Provide the (X, Y) coordinate of the cell's center where the given text is located.  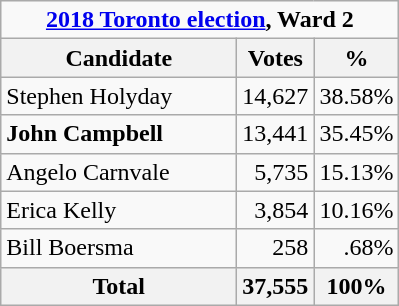
Erica Kelly (119, 210)
3,854 (276, 210)
Stephen Holyday (119, 96)
Votes (276, 58)
2018 Toronto election, Ward 2 (200, 20)
15.13% (356, 172)
Bill Boersma (119, 248)
5,735 (276, 172)
258 (276, 248)
38.58% (356, 96)
100% (356, 286)
Total (119, 286)
.68% (356, 248)
10.16% (356, 210)
% (356, 58)
13,441 (276, 134)
35.45% (356, 134)
37,555 (276, 286)
Candidate (119, 58)
Angelo Carnvale (119, 172)
14,627 (276, 96)
John Campbell (119, 134)
